Provide the [X, Y] coordinate of the cell's center where the given text is located.  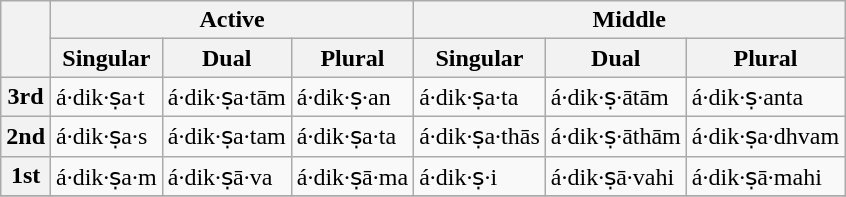
á·dik·ṣa·tām [226, 97]
1st [26, 176]
á·dik·ṣā·mahi [765, 176]
á·dik·ṣ·anta [765, 97]
á·dik·ṣ·an [352, 97]
2nd [26, 136]
á·dik·ṣa·tam [226, 136]
á·dik·ṣa·m [107, 176]
á·dik·ṣā·va [226, 176]
Active [232, 20]
á·dik·ṣ·i [480, 176]
3rd [26, 97]
Middle [630, 20]
á·dik·ṣā·vahi [616, 176]
á·dik·ṣa·t [107, 97]
á·dik·ṣā·ma [352, 176]
á·dik·ṣ·ātām [616, 97]
á·dik·ṣa·s [107, 136]
á·dik·ṣ·āthām [616, 136]
á·dik·ṣa·dhvam [765, 136]
á·dik·ṣa·thās [480, 136]
